For the text-containing cell, return its midpoint in (x, y) coordinate format. 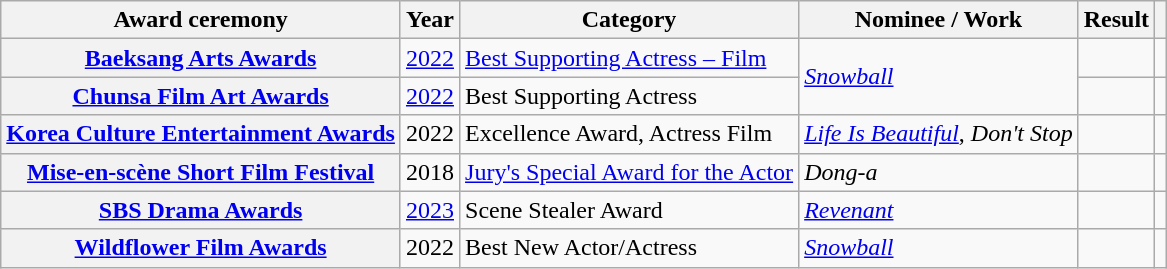
Chunsa Film Art Awards (201, 96)
2018 (430, 172)
Nominee / Work (939, 20)
Mise-en-scène Short Film Festival (201, 172)
Best Supporting Actress (630, 96)
Dong-a (939, 172)
Jury's Special Award for the Actor (630, 172)
Year (430, 20)
Excellence Award, Actress Film (630, 134)
Life Is Beautiful, Don't Stop (939, 134)
Result (1116, 20)
Best Supporting Actress – Film (630, 58)
Wildflower Film Awards (201, 248)
Korea Culture Entertainment Awards (201, 134)
Best New Actor/Actress (630, 248)
Award ceremony (201, 20)
2023 (430, 210)
SBS Drama Awards (201, 210)
Category (630, 20)
Revenant (939, 210)
Baeksang Arts Awards (201, 58)
Scene Stealer Award (630, 210)
